Capture the cell that displays the provided text and extract its [x, y] central coordinate. 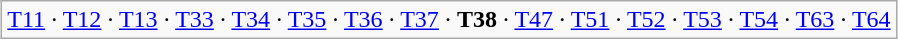
T11 · T12 · T13 · T33 · T34 · T35 · T36 · T37 · T38 · T47 · T51 · T52 · T53 · T54 · T63 · T64 [449, 20]
